For the text-containing cell, return its midpoint in (X, Y) coordinate format. 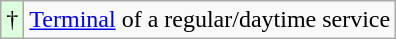
† (12, 20)
Terminal of a regular/daytime service (210, 20)
